Search for the cell housing the specified text and yield its (X, Y) center coordinate. 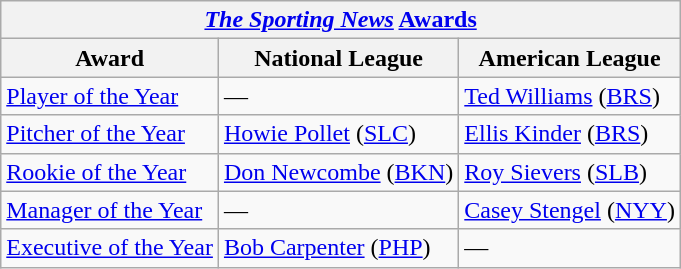
Howie Pollet (SLC) (338, 134)
Award (110, 58)
Ellis Kinder (BRS) (570, 134)
Manager of the Year (110, 210)
Ted Williams (BRS) (570, 96)
American League (570, 58)
Roy Sievers (SLB) (570, 172)
Player of the Year (110, 96)
Don Newcombe (BKN) (338, 172)
Casey Stengel (NYY) (570, 210)
Rookie of the Year (110, 172)
Pitcher of the Year (110, 134)
The Sporting News Awards (341, 20)
Executive of the Year (110, 248)
Bob Carpenter (PHP) (338, 248)
National League (338, 58)
